From the cell containing the given text, extract its center point as [X, Y] coordinate. 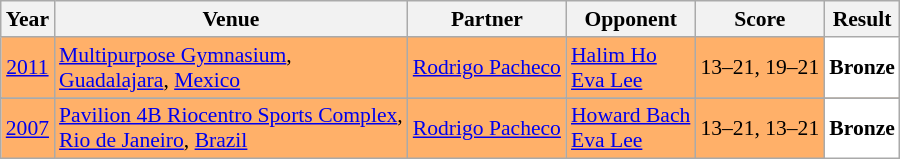
Opponent [630, 19]
Partner [487, 19]
Halim Ho Eva Lee [630, 68]
13–21, 19–21 [760, 68]
Howard Bach Eva Lee [630, 128]
Venue [231, 19]
Pavilion 4B Riocentro Sports Complex,Rio de Janeiro, Brazil [231, 128]
2011 [28, 68]
Score [760, 19]
Year [28, 19]
Multipurpose Gymnasium,Guadalajara, Mexico [231, 68]
13–21, 13–21 [760, 128]
2007 [28, 128]
Result [862, 19]
